Return the (x, y) coordinate for the center point of the cell that contains the specified text.  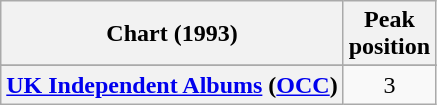
3 (389, 85)
Chart (1993) (172, 34)
Peakposition (389, 34)
UK Independent Albums (OCC) (172, 85)
